Search for the cell housing the specified text and yield its [x, y] center coordinate. 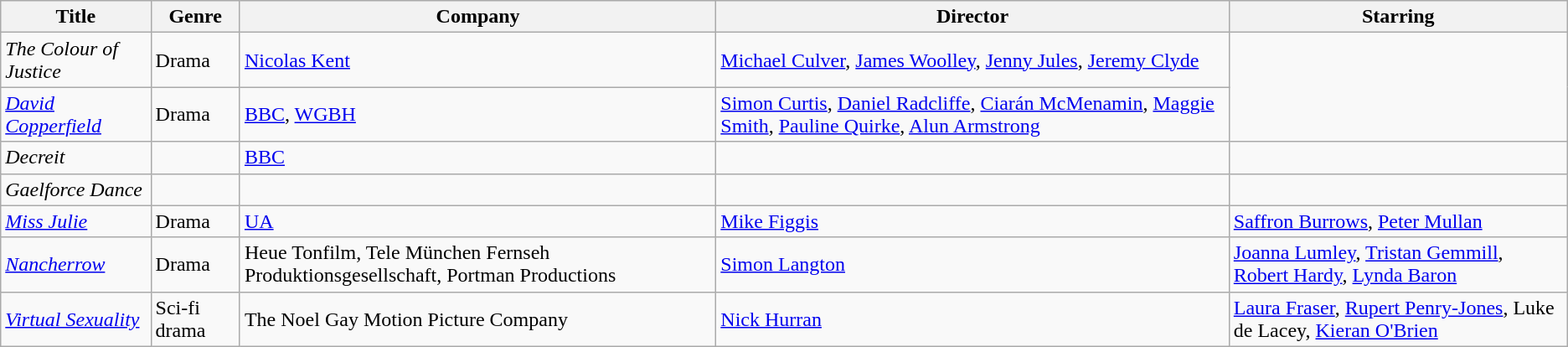
David Copperfield [75, 114]
Michael Culver, James Woolley, Jenny Jules, Jeremy Clyde [972, 60]
Nicolas Kent [477, 60]
Nick Hurran [972, 319]
Gaelforce Dance [75, 189]
Joanna Lumley, Tristan Gemmill, Robert Hardy, Lynda Baron [1398, 265]
Heue Tonfilm, Tele München Fernseh Produktionsgesellschaft, Portman Productions [477, 265]
UA [477, 221]
Company [477, 17]
Simon Curtis, Daniel Radcliffe, Ciarán McMenamin, Maggie Smith, Pauline Quirke, Alun Armstrong [972, 114]
Simon Langton [972, 265]
Director [972, 17]
Miss Julie [75, 221]
Title [75, 17]
Sci-fi drama [195, 319]
BBC, WGBH [477, 114]
Starring [1398, 17]
Decreit [75, 158]
Saffron Burrows, Peter Mullan [1398, 221]
Laura Fraser, Rupert Penry-Jones, Luke de Lacey, Kieran O'Brien [1398, 319]
Genre [195, 17]
Virtual Sexuality [75, 319]
The Colour of Justice [75, 60]
BBC [477, 158]
Nancherrow [75, 265]
Mike Figgis [972, 221]
The Noel Gay Motion Picture Company [477, 319]
